Identify which cell holds the provided text, then report its [X, Y] central coordinate. 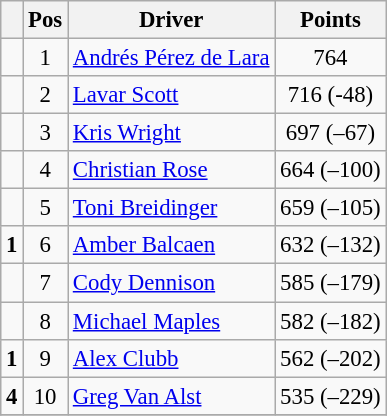
632 (–132) [330, 245]
659 (–105) [330, 208]
664 (–100) [330, 170]
7 [46, 283]
5 [46, 208]
9 [46, 358]
Points [330, 20]
716 (-48) [330, 95]
3 [46, 133]
Kris Wright [172, 133]
Cody Dennison [172, 283]
585 (–179) [330, 283]
8 [46, 321]
Amber Balcaen [172, 245]
Driver [172, 20]
10 [46, 396]
Pos [46, 20]
Toni Breidinger [172, 208]
764 [330, 58]
2 [46, 95]
Greg Van Alst [172, 396]
562 (–202) [330, 358]
535 (–229) [330, 396]
582 (–182) [330, 321]
6 [46, 245]
Christian Rose [172, 170]
Lavar Scott [172, 95]
697 (–67) [330, 133]
Michael Maples [172, 321]
Andrés Pérez de Lara [172, 58]
Alex Clubb [172, 358]
